Locate the cell with the specified text and output its [x, y] center coordinate. 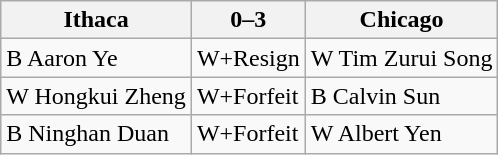
0–3 [248, 20]
W Albert Yen [402, 134]
Chicago [402, 20]
W Hongkui Zheng [96, 96]
B Ninghan Duan [96, 134]
W+Resign [248, 58]
Ithaca [96, 20]
W Tim Zurui Song [402, 58]
B Aaron Ye [96, 58]
B Calvin Sun [402, 96]
